Capture the cell that displays the provided text and extract its (X, Y) central coordinate. 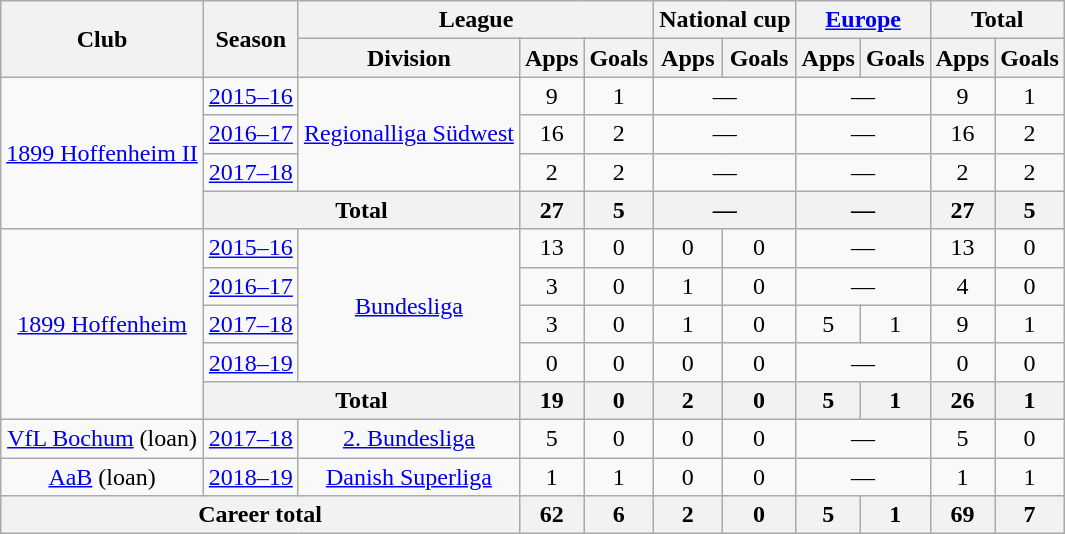
National cup (725, 20)
Danish Superliga (408, 477)
26 (962, 400)
VfL Bochum (loan) (102, 438)
1899 Hoffenheim II (102, 153)
69 (962, 515)
Regionalliga Südwest (408, 134)
Europe (863, 20)
2. Bundesliga (408, 438)
19 (551, 400)
7 (1030, 515)
4 (962, 286)
Division (408, 58)
Club (102, 39)
Bundesliga (408, 305)
6 (619, 515)
Career total (260, 515)
1899 Hoffenheim (102, 324)
League (476, 20)
AaB (loan) (102, 477)
62 (551, 515)
Season (250, 39)
